Capture the cell that displays the provided text and extract its [X, Y] central coordinate. 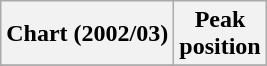
Chart (2002/03) [88, 34]
Peakposition [220, 34]
